Identify which cell holds the provided text, then report its [X, Y] central coordinate. 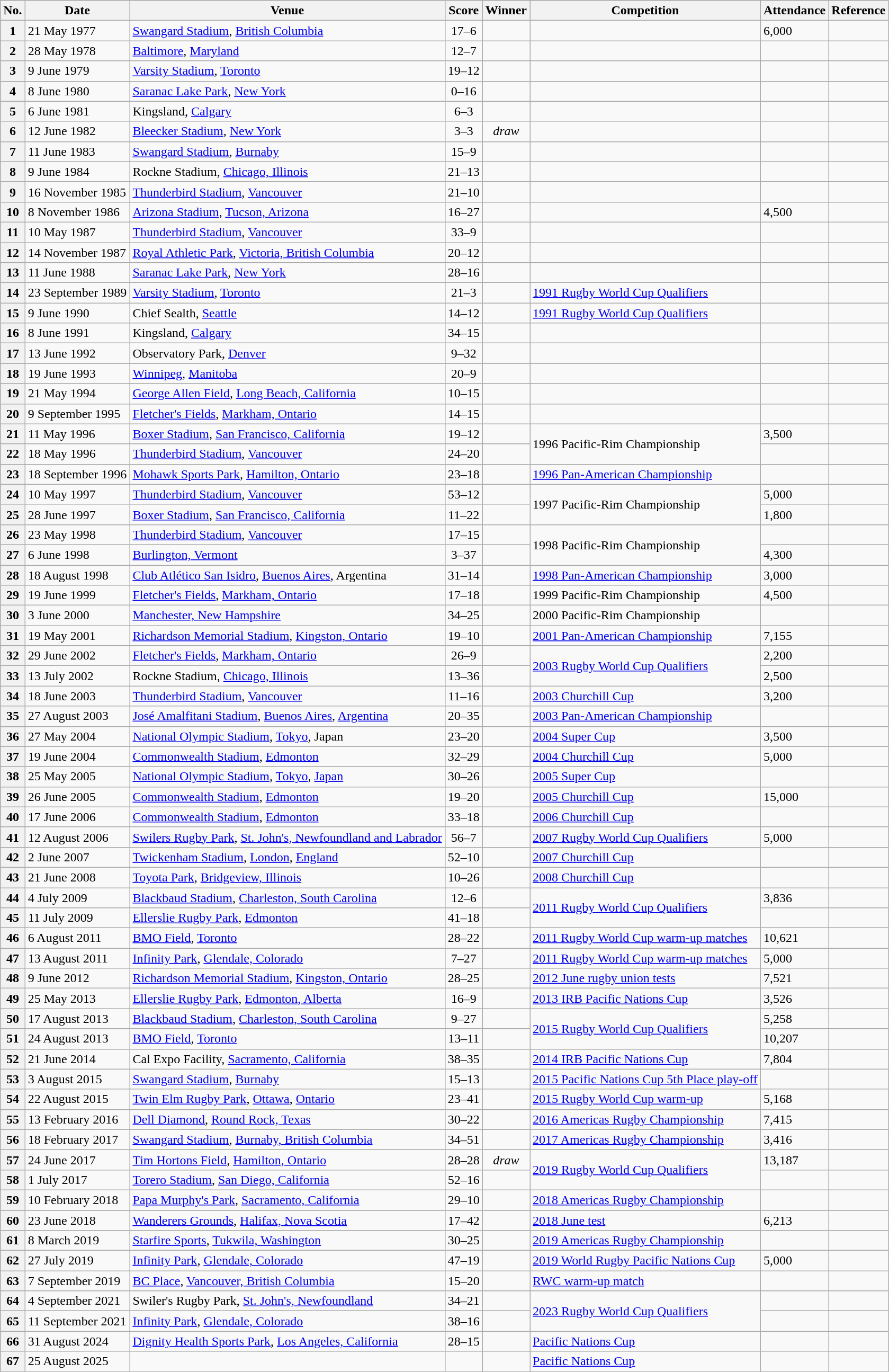
No. [13, 11]
2 June 2007 [77, 857]
2023 Rugby World Cup Qualifiers [645, 1311]
37 [13, 756]
2015 Rugby World Cup Qualifiers [645, 1029]
13 June 1992 [77, 353]
19 June 1999 [77, 595]
12–7 [464, 51]
6 [13, 131]
15,000 [794, 797]
23 [13, 474]
0–16 [464, 91]
12 June 1982 [77, 131]
1 [13, 31]
Reference [859, 11]
21 [13, 434]
Swangard Stadium, British Columbia [287, 31]
41–18 [464, 918]
13 August 2011 [77, 958]
51 [13, 1039]
3 August 2015 [77, 1079]
12–6 [464, 898]
8 November 1986 [77, 212]
7 [13, 152]
Twickenham Stadium, London, England [287, 857]
6 August 2011 [77, 938]
34–51 [464, 1139]
32 [13, 656]
55 [13, 1119]
Tim Hortons Field, Hamilton, Ontario [287, 1160]
1996 Pacific-Rim Championship [645, 444]
7,521 [794, 978]
Ellerslie Rugby Park, Edmonton, Alberta [287, 999]
25 May 2005 [77, 777]
57 [13, 1160]
13,187 [794, 1160]
48 [13, 978]
Burlington, Vermont [287, 555]
3,526 [794, 999]
12 [13, 253]
59 [13, 1200]
10 May 1987 [77, 232]
2 [13, 51]
Winner [506, 11]
17–42 [464, 1220]
3,416 [794, 1139]
63 [13, 1281]
21 June 2014 [77, 1059]
Wanderers Grounds, Halifax, Nova Scotia [287, 1220]
62 [13, 1261]
9 June 1984 [77, 172]
13 [13, 273]
10 February 2018 [77, 1200]
11–22 [464, 514]
13 July 2002 [77, 676]
José Amalfitani Stadium, Buenos Aires, Argentina [287, 716]
23 June 2018 [77, 1220]
9–32 [464, 353]
15–13 [464, 1079]
30–22 [464, 1119]
4,300 [794, 555]
Winnipeg, Manitoba [287, 373]
34–15 [464, 333]
18 February 2017 [77, 1139]
11 July 2009 [77, 918]
33–9 [464, 232]
3 [13, 71]
35 [13, 716]
30–26 [464, 777]
14 [13, 293]
6,000 [794, 31]
27 July 2019 [77, 1261]
11 May 1996 [77, 434]
9 June 1990 [77, 313]
24 June 2017 [77, 1160]
Chief Sealth, Seattle [287, 313]
1,800 [794, 514]
52–10 [464, 857]
10,207 [794, 1039]
30 [13, 616]
21 May 1977 [77, 31]
11 September 2021 [77, 1321]
30–25 [464, 1241]
17–6 [464, 31]
28 May 1978 [77, 51]
1 July 2017 [77, 1180]
38–35 [464, 1059]
67 [13, 1361]
Swiler's Rugby Park, St. John's, Newfoundland [287, 1301]
15–9 [464, 152]
21 June 2008 [77, 877]
Swilers Rugby Park, St. John's, Newfoundland and Labrador [287, 837]
26 [13, 534]
Cal Expo Facility, Sacramento, California [287, 1059]
5 [13, 111]
4 September 2021 [77, 1301]
2007 Rugby World Cup Qualifiers [645, 837]
5,258 [794, 1019]
Date [77, 11]
6–3 [464, 111]
4 [13, 91]
44 [13, 898]
2,500 [794, 676]
Toyota Park, Bridgeview, Illinois [287, 877]
Dignity Health Sports Park, Los Angeles, California [287, 1341]
16 [13, 333]
1997 Pacific-Rim Championship [645, 504]
17 June 2006 [77, 817]
14–12 [464, 313]
2019 Rugby World Cup Qualifiers [645, 1170]
52 [13, 1059]
Torero Stadium, San Diego, California [287, 1180]
49 [13, 999]
3 June 2000 [77, 616]
8 [13, 172]
28–28 [464, 1160]
21–3 [464, 293]
16–27 [464, 212]
11 [13, 232]
24 August 2013 [77, 1039]
2018 Americas Rugby Championship [645, 1200]
27 August 2003 [77, 716]
19 May 2001 [77, 636]
19–20 [464, 797]
6 June 1981 [77, 111]
31 August 2024 [77, 1341]
2012 June rugby union tests [645, 978]
41 [13, 837]
28–22 [464, 938]
28–25 [464, 978]
11 June 1988 [77, 273]
39 [13, 797]
Arizona Stadium, Tucson, Arizona [287, 212]
29–10 [464, 1200]
2004 Super Cup [645, 736]
28 [13, 575]
6,213 [794, 1220]
4 July 2009 [77, 898]
Swangard Stadium, Burnaby, British Columbia [287, 1139]
31 [13, 636]
1998 Pan-American Championship [645, 575]
1998 Pacific-Rim Championship [645, 545]
47 [13, 958]
2019 World Rugby Pacific Nations Cup [645, 1261]
2011 Rugby World Cup Qualifiers [645, 908]
7,804 [794, 1059]
Starfire Sports, Tukwila, Washington [287, 1241]
18 August 1998 [77, 575]
21–13 [464, 172]
52–16 [464, 1180]
61 [13, 1241]
13–11 [464, 1039]
16–9 [464, 999]
Competition [645, 11]
Twin Elm Rugby Park, Ottawa, Ontario [287, 1099]
Club Atlético San Isidro, Buenos Aires, Argentina [287, 575]
2007 Churchill Cup [645, 857]
22 August 2015 [77, 1099]
Manchester, New Hampshire [287, 616]
5,168 [794, 1099]
58 [13, 1180]
28–15 [464, 1341]
65 [13, 1321]
7 September 2019 [77, 1281]
Bleecker Stadium, New York [287, 131]
2,200 [794, 656]
21 May 1994 [77, 394]
24–20 [464, 454]
27 [13, 555]
23–41 [464, 1099]
8 March 2019 [77, 1241]
24 [13, 494]
Royal Athletic Park, Victoria, British Columbia [287, 253]
46 [13, 938]
BC Place, Vancouver, British Columbia [287, 1281]
2005 Churchill Cup [645, 797]
2003 Churchill Cup [645, 696]
23–20 [464, 736]
RWC warm-up match [645, 1281]
2015 Pacific Nations Cup 5th Place play-off [645, 1079]
64 [13, 1301]
2016 Americas Rugby Championship [645, 1119]
7,415 [794, 1119]
23 September 1989 [77, 293]
17 [13, 353]
18 [13, 373]
43 [13, 877]
1999 Pacific-Rim Championship [645, 595]
18 September 1996 [77, 474]
56–7 [464, 837]
42 [13, 857]
Mohawk Sports Park, Hamilton, Ontario [287, 474]
33 [13, 676]
2001 Pan-American Championship [645, 636]
26 June 2005 [77, 797]
56 [13, 1139]
Dell Diamond, Round Rock, Texas [287, 1119]
31–14 [464, 575]
50 [13, 1019]
38 [13, 777]
53 [13, 1079]
34 [13, 696]
7–27 [464, 958]
20 [13, 414]
23 May 1998 [77, 534]
17–18 [464, 595]
9 [13, 192]
Attendance [794, 11]
Venue [287, 11]
Score [464, 11]
9 June 2012 [77, 978]
33–18 [464, 817]
26–9 [464, 656]
22 [13, 454]
3,000 [794, 575]
9 September 1995 [77, 414]
21–10 [464, 192]
Papa Murphy's Park, Sacramento, California [287, 1200]
Observatory Park, Denver [287, 353]
28–16 [464, 273]
20–9 [464, 373]
2017 Americas Rugby Championship [645, 1139]
3–37 [464, 555]
2018 June test [645, 1220]
2000 Pacific-Rim Championship [645, 616]
Baltimore, Maryland [287, 51]
10 [13, 212]
66 [13, 1341]
2019 Americas Rugby Championship [645, 1241]
29 [13, 595]
9 June 1979 [77, 71]
17–15 [464, 534]
11–16 [464, 696]
15–20 [464, 1281]
60 [13, 1220]
13–36 [464, 676]
3,836 [794, 898]
54 [13, 1099]
3–3 [464, 131]
53–12 [464, 494]
3,200 [794, 696]
13 February 2016 [77, 1119]
34–25 [464, 616]
17 August 2013 [77, 1019]
2013 IRB Pacific Nations Cup [645, 999]
47–19 [464, 1261]
2004 Churchill Cup [645, 756]
9–27 [464, 1019]
2003 Rugby World Cup Qualifiers [645, 666]
40 [13, 817]
23–18 [464, 474]
20–12 [464, 253]
20–35 [464, 716]
18 May 1996 [77, 454]
25 May 2013 [77, 999]
29 June 2002 [77, 656]
10–26 [464, 877]
34–21 [464, 1301]
14 November 1987 [77, 253]
George Allen Field, Long Beach, California [287, 394]
25 [13, 514]
8 June 1991 [77, 333]
11 June 1983 [77, 152]
18 June 2003 [77, 696]
32–29 [464, 756]
28 June 1997 [77, 514]
19 June 2004 [77, 756]
2014 IRB Pacific Nations Cup [645, 1059]
19 [13, 394]
27 May 2004 [77, 736]
25 August 2025 [77, 1361]
19–10 [464, 636]
8 June 1980 [77, 91]
2015 Rugby World Cup warm-up [645, 1099]
1996 Pan-American Championship [645, 474]
45 [13, 918]
14–15 [464, 414]
Ellerslie Rugby Park, Edmonton [287, 918]
6 June 1998 [77, 555]
12 August 2006 [77, 837]
2008 Churchill Cup [645, 877]
19 June 1993 [77, 373]
10,621 [794, 938]
2003 Pan-American Championship [645, 716]
2006 Churchill Cup [645, 817]
15 [13, 313]
2005 Super Cup [645, 777]
16 November 1985 [77, 192]
7,155 [794, 636]
38–16 [464, 1321]
36 [13, 736]
10 May 1997 [77, 494]
10–15 [464, 394]
